Scan for the cell matching the given text and deliver its [x, y] coordinate at center. 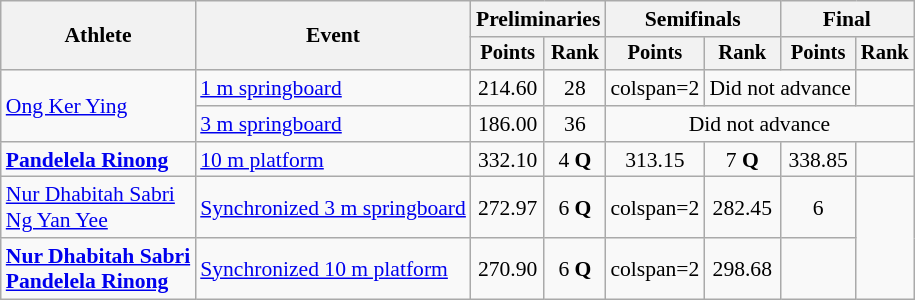
214.60 [508, 88]
Pandelela Rinong [98, 160]
7 Q [742, 160]
Athlete [98, 36]
298.68 [742, 268]
36 [574, 124]
28 [574, 88]
270.90 [508, 268]
Final [846, 19]
Ong Ker Ying [98, 106]
332.10 [508, 160]
338.85 [818, 160]
313.15 [654, 160]
Synchronized 10 m platform [333, 268]
Synchronized 3 m springboard [333, 208]
Preliminaries [538, 19]
Event [333, 36]
6 [818, 208]
282.45 [742, 208]
1 m springboard [333, 88]
3 m springboard [333, 124]
Semifinals [692, 19]
186.00 [508, 124]
10 m platform [333, 160]
272.97 [508, 208]
Nur Dhabitah SabriNg Yan Yee [98, 208]
4 Q [574, 160]
Nur Dhabitah SabriPandelela Rinong [98, 268]
